Output the (X, Y) coordinate of the center of the cell containing the given text.  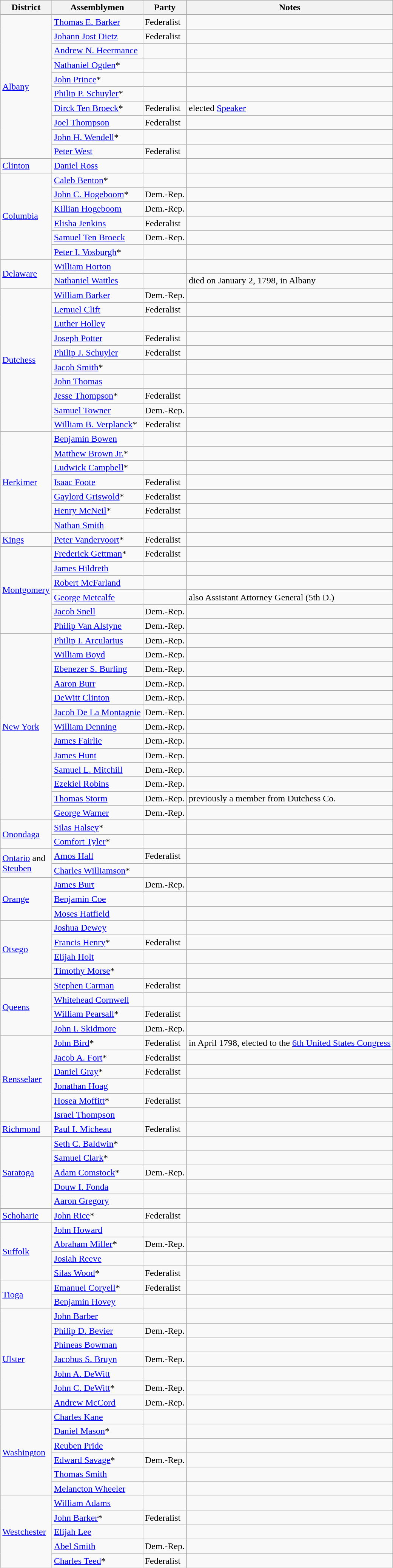
Jesse Thompson* (97, 396)
Paul I. Micheau (97, 1129)
Thomas E. Barker (97, 22)
Josiah Reeve (97, 1259)
Elisha Jenkins (97, 223)
John Howard (97, 1230)
Johann Jost Dietz (97, 36)
John A. DeWitt (97, 1374)
Benjamin Bowen (97, 439)
John H. Wendell* (97, 137)
Ontario and Steuben (26, 863)
Tioga (26, 1294)
Philip D. Bevier (97, 1330)
John Barker* (97, 1517)
District (26, 8)
Moses Hatfield (97, 914)
Thomas Smith (97, 1474)
Robert McFarland (97, 583)
William Denning (97, 727)
William Adams (97, 1503)
Aaron Burr (97, 683)
Daniel Ross (97, 165)
George Metcalfe (97, 597)
Adam Comstock* (97, 1172)
DeWitt Clinton (97, 698)
Andrew McCord (97, 1403)
John Prince* (97, 79)
Samuel Ten Broeck (97, 238)
New York (26, 727)
Melancton Wheeler (97, 1489)
Jonathan Hoag (97, 1086)
Israel Thompson (97, 1115)
James Hunt (97, 755)
Timothy Morse* (97, 971)
Amos Hall (97, 856)
died on January 2, 1798, in Albany (290, 281)
Dutchess (26, 360)
Philip Van Alstyne (97, 626)
elected Speaker (290, 108)
Francis Henry* (97, 942)
Nathaniel Ogden* (97, 65)
Killian Hogeboom (97, 209)
Daniel Gray* (97, 1072)
Reuben Pride (97, 1446)
Stephen Carman (97, 985)
Hosea Moffitt* (97, 1101)
Delaware (26, 274)
John Bird* (97, 1043)
Joel Thompson (97, 122)
William Pearsall* (97, 1014)
Clinton (26, 165)
Onondaga (26, 834)
Herkimer (26, 482)
Jacob Snell (97, 611)
Washington (26, 1453)
Andrew N. Heermance (97, 51)
Nathaniel Wattles (97, 281)
Westchester (26, 1532)
George Warner (97, 813)
Jacobus S. Bruyn (97, 1359)
Emanuel Coryell* (97, 1287)
Abraham Miller* (97, 1244)
Lemuel Clift (97, 309)
Henry McNeil* (97, 511)
Samuel Clark* (97, 1158)
Peter I. Vosburgh* (97, 252)
Queens (26, 1007)
Abel Smith (97, 1546)
Jacob Smith* (97, 367)
Elijah Lee (97, 1532)
Schoharie (26, 1215)
Whitehead Cornwell (97, 1000)
Peter West (97, 151)
Charles Teed* (97, 1561)
John I. Skidmore (97, 1028)
Party (165, 8)
William B. Verplanck* (97, 425)
Charles Williamson* (97, 870)
in April 1798, elected to the 6th United States Congress (290, 1043)
Seth C. Baldwin* (97, 1144)
Isaac Foote (97, 482)
Joshua Dewey (97, 928)
Ulster (26, 1359)
William Barker (97, 295)
John Barber (97, 1316)
Thomas Storm (97, 798)
Columbia (26, 216)
Charles Kane (97, 1417)
Orange (26, 899)
Douw I. Fonda (97, 1187)
Ebenezer S. Burling (97, 669)
John Rice* (97, 1215)
Suffolk (26, 1251)
Daniel Mason* (97, 1431)
Luther Holley (97, 324)
Albany (26, 87)
Saratoga (26, 1172)
Ludwick Campbell* (97, 468)
Peter Vandervoort* (97, 540)
James Burt (97, 885)
John C. Hogeboom* (97, 195)
Silas Halsey* (97, 827)
Samuel L. Mitchill (97, 770)
Aaron Gregory (97, 1201)
John Thomas (97, 381)
Silas Wood* (97, 1273)
Edward Savage* (97, 1460)
previously a member from Dutchess Co. (290, 798)
James Fairlie (97, 741)
Frederick Gettman* (97, 554)
William Boyd (97, 655)
Philip P. Schuyler* (97, 94)
Benjamin Coe (97, 899)
Comfort Tyler* (97, 841)
Dirck Ten Broeck* (97, 108)
also Assistant Attorney General (5th D.) (290, 597)
Matthew Brown Jr.* (97, 453)
James Hildreth (97, 568)
Benjamin Hovey (97, 1302)
Notes (290, 8)
Caleb Benton* (97, 180)
Philip I. Arcularius (97, 640)
Rensselaer (26, 1079)
Phineas Bowman (97, 1345)
Gaylord Griswold* (97, 496)
Montgomery (26, 590)
Elijah Holt (97, 957)
Richmond (26, 1129)
Philip J. Schuyler (97, 353)
William Horton (97, 266)
Samuel Towner (97, 410)
Otsego (26, 949)
Kings (26, 540)
Ezekiel Robins (97, 784)
Assemblymen (97, 8)
Jacob A. Fort* (97, 1057)
Jacob De La Montagnie (97, 712)
John C. DeWitt* (97, 1388)
Nathan Smith (97, 525)
Joseph Potter (97, 338)
